Output the (X, Y) coordinate of the center of the cell containing the given text.  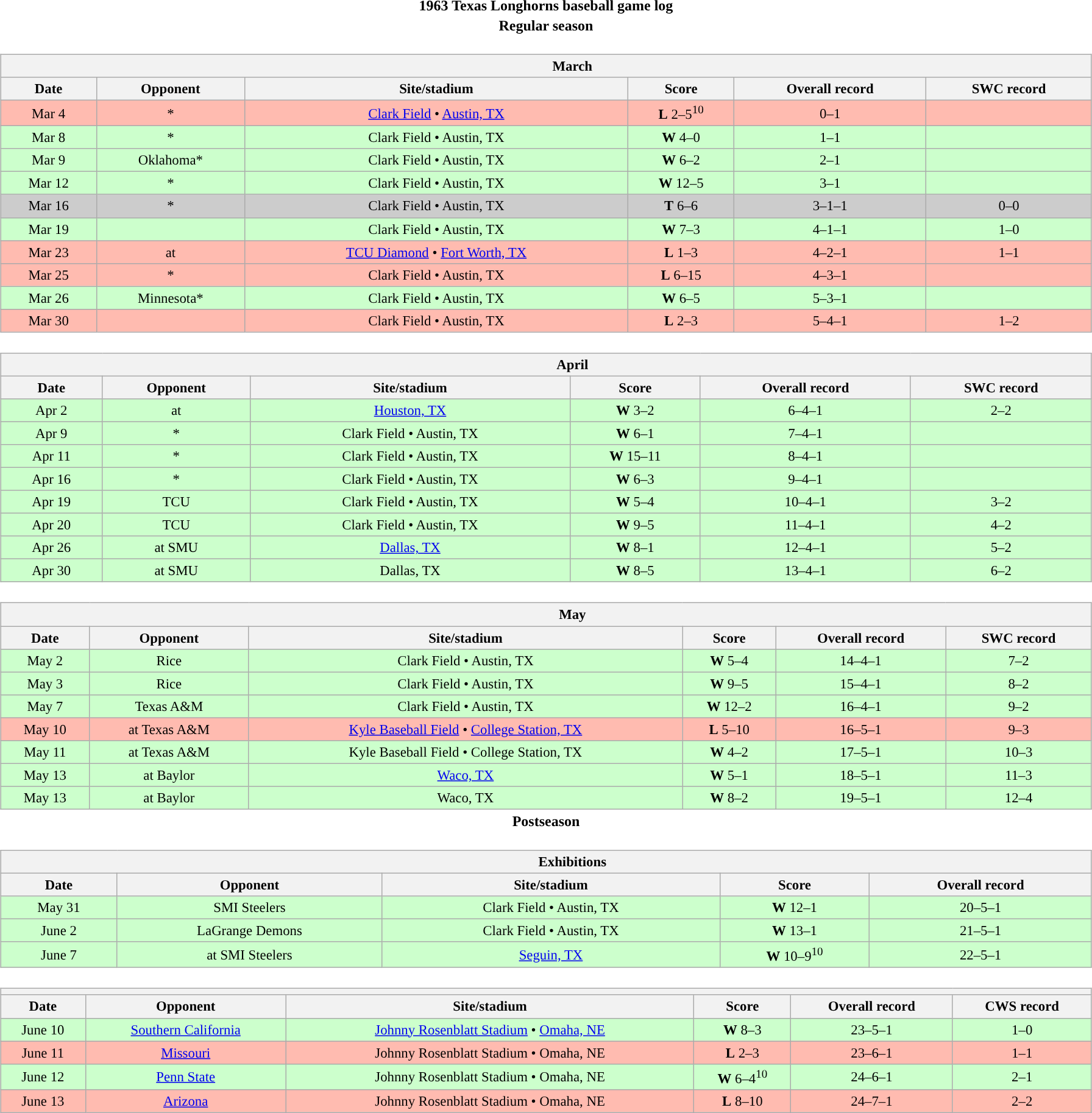
CWS record (1022, 1006)
L 8–10 (742, 1101)
Apr 9 (51, 433)
11–3 (1019, 775)
9–2 (1019, 706)
W 8–3 (742, 1030)
19–5–1 (860, 798)
Mar 30 (49, 320)
Apr 26 (51, 548)
W 6–5 (681, 298)
12–4 (1019, 798)
L 1–3 (681, 252)
June 7 (59, 955)
18–5–1 (860, 775)
4–3–1 (830, 275)
T 6–6 (681, 206)
W 6–2 (681, 160)
23–6–1 (871, 1053)
Apr 19 (51, 502)
W 12–2 (729, 706)
0–0 (1009, 206)
W 6–410 (742, 1076)
8–4–1 (806, 456)
W 8–5 (636, 571)
20–5–1 (981, 908)
Mar 9 (49, 160)
4–2 (1001, 525)
13–4–1 (806, 571)
Oklahoma* (171, 160)
W 12–5 (681, 183)
June 12 (43, 1076)
15–4–1 (860, 684)
6–2 (1001, 571)
Penn State (185, 1076)
Apr 2 (51, 411)
8–2 (1019, 684)
Apr 30 (51, 571)
23–5–1 (871, 1030)
W 5–1 (729, 775)
6–4–1 (806, 411)
Apr 16 (51, 479)
L 5–10 (729, 729)
L 6–15 (681, 275)
May (546, 615)
Mar 19 (49, 229)
W 6–3 (636, 479)
14–4–1 (860, 660)
9–4–1 (806, 479)
5–2 (1001, 548)
24–6–1 (871, 1076)
Mar 4 (49, 113)
W 12–1 (795, 908)
Mar 12 (49, 183)
Mar 25 (49, 275)
April (546, 364)
Mar 26 (49, 298)
SMI Steelers (249, 908)
7–4–1 (806, 433)
W 3–2 (636, 411)
W 13–1 (795, 931)
11–4–1 (806, 525)
May 3 (45, 684)
W 7–3 (681, 229)
May 7 (45, 706)
Exhibitions (546, 862)
March (546, 66)
Minnesota* (171, 298)
June 2 (59, 931)
4–2–1 (830, 252)
3–1–1 (830, 206)
3–2 (1001, 502)
at SMI Steelers (249, 955)
L 2–510 (681, 113)
16–5–1 (860, 729)
LaGrange Demons (249, 931)
May 11 (45, 752)
W 8–1 (636, 548)
Seguin, TX (551, 955)
W 8–2 (729, 798)
0–1 (830, 113)
May 31 (59, 908)
May 2 (45, 660)
Missouri (185, 1053)
10–4–1 (806, 502)
Apr 11 (51, 456)
21–5–1 (981, 931)
9–3 (1019, 729)
3–1 (830, 183)
12–4–1 (806, 548)
W 4–2 (729, 752)
5–3–1 (830, 298)
17–5–1 (860, 752)
10–3 (1019, 752)
7–2 (1019, 660)
May 10 (45, 729)
Arizona (185, 1101)
16–4–1 (860, 706)
Mar 16 (49, 206)
June 11 (43, 1053)
4–1–1 (830, 229)
W 6–1 (636, 433)
June 10 (43, 1030)
22–5–1 (981, 955)
Houston, TX (409, 411)
Mar 23 (49, 252)
W 4–0 (681, 138)
W 15–11 (636, 456)
Mar 8 (49, 138)
Apr 20 (51, 525)
TCU Diamond • Fort Worth, TX (436, 252)
1–2 (1009, 320)
June 13 (43, 1101)
Texas A&M (169, 706)
24–7–1 (871, 1101)
5–4–1 (830, 320)
Southern California (185, 1030)
W 10–910 (795, 955)
